Output the (x, y) coordinate of the center of the cell containing the given text.  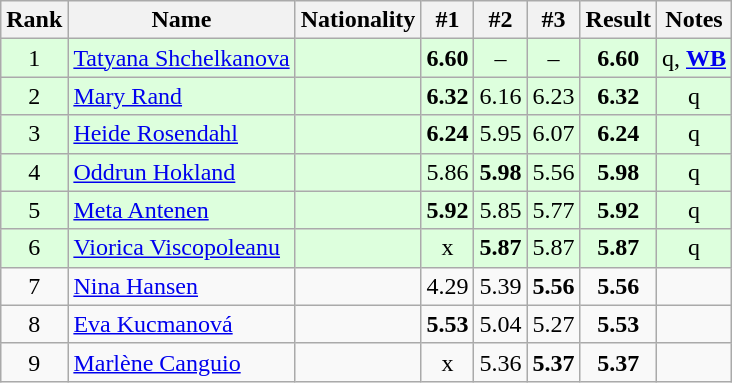
9 (34, 362)
Tatyana Shchelkanova (182, 58)
Nina Hansen (182, 286)
5.36 (500, 362)
5.77 (554, 210)
Marlène Canguio (182, 362)
5.85 (500, 210)
Result (618, 20)
Mary Rand (182, 96)
#1 (448, 20)
#3 (554, 20)
Notes (694, 20)
Rank (34, 20)
5.04 (500, 324)
2 (34, 96)
6.16 (500, 96)
6 (34, 248)
q, WB (694, 58)
5.95 (500, 134)
7 (34, 286)
Nationality (358, 20)
4 (34, 172)
Heide Rosendahl (182, 134)
Meta Antenen (182, 210)
5 (34, 210)
Name (182, 20)
4.29 (448, 286)
5.39 (500, 286)
8 (34, 324)
1 (34, 58)
3 (34, 134)
5.86 (448, 172)
5.27 (554, 324)
Eva Kucmanová (182, 324)
#2 (500, 20)
Oddrun Hokland (182, 172)
Viorica Viscopoleanu (182, 248)
6.23 (554, 96)
6.07 (554, 134)
